Extract the (X, Y) coordinate from the center of the cell holding the provided text.  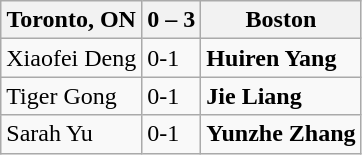
Tiger Gong (72, 96)
0 – 3 (172, 20)
Jie Liang (281, 96)
Huiren Yang (281, 58)
Yunzhe Zhang (281, 134)
Boston (281, 20)
Xiaofei Deng (72, 58)
Sarah Yu (72, 134)
Toronto, ON (72, 20)
